Extract the [x, y] coordinate from the center of the cell holding the provided text.  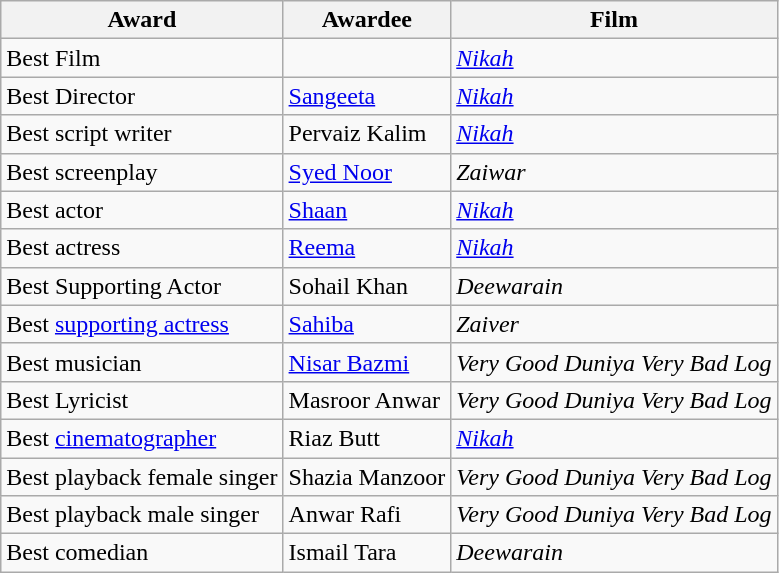
Sangeeta [367, 96]
Zaiver [614, 324]
Best Director [142, 96]
Best actor [142, 210]
Best supporting actress [142, 324]
Anwar Rafi [367, 515]
Best Supporting Actor [142, 286]
Sohail Khan [367, 286]
Best Film [142, 58]
Shaan [367, 210]
Zaiwar [614, 172]
Pervaiz Kalim [367, 134]
Best playback female singer [142, 477]
Film [614, 20]
Best playback male singer [142, 515]
Award [142, 20]
Best actress [142, 248]
Best cinematographer [142, 438]
Best comedian [142, 553]
Riaz Butt [367, 438]
Syed Noor [367, 172]
Shazia Manzoor [367, 477]
Best musician [142, 362]
Best screenplay [142, 172]
Best Lyricist [142, 400]
Reema [367, 248]
Ismail Tara [367, 553]
Best script writer [142, 134]
Masroor Anwar [367, 400]
Sahiba [367, 324]
Nisar Bazmi [367, 362]
Awardee [367, 20]
